Pinpoint the cell where the given text exists, returning its (X, Y) midpoint coordinate. 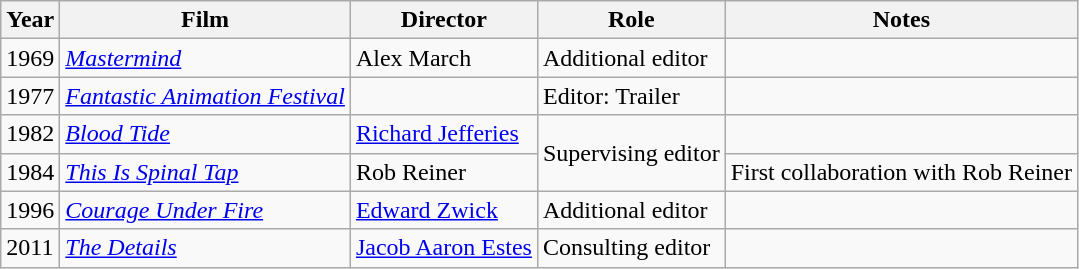
Fantastic Animation Festival (206, 96)
Supervising editor (631, 153)
Director (444, 20)
Rob Reiner (444, 172)
Blood Tide (206, 134)
Richard Jefferies (444, 134)
Notes (901, 20)
1969 (30, 58)
The Details (206, 248)
2011 (30, 248)
Courage Under Fire (206, 210)
1984 (30, 172)
1982 (30, 134)
Consulting editor (631, 248)
Role (631, 20)
Film (206, 20)
Edward Zwick (444, 210)
Alex March (444, 58)
Jacob Aaron Estes (444, 248)
1996 (30, 210)
Editor: Trailer (631, 96)
First collaboration with Rob Reiner (901, 172)
Year (30, 20)
This Is Spinal Tap (206, 172)
Mastermind (206, 58)
1977 (30, 96)
